Identify which cell holds the provided text, then report its [X, Y] central coordinate. 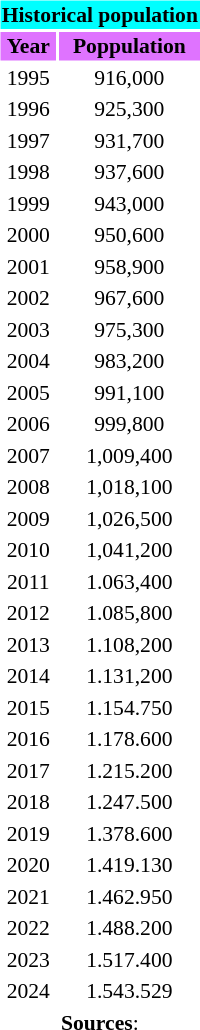
2003 [28, 330]
2004 [28, 361]
2002 [28, 298]
2022 [28, 928]
2011 [28, 582]
1,009,400 [129, 456]
1.419.130 [129, 865]
2009 [28, 519]
1.215.200 [129, 771]
2005 [28, 393]
2016 [28, 739]
Year [28, 46]
2000 [28, 235]
1997 [28, 141]
2021 [28, 897]
925,300 [129, 109]
2018 [28, 802]
2010 [28, 550]
931,700 [129, 141]
967,600 [129, 298]
2019 [28, 834]
1.517.400 [129, 960]
2006 [28, 424]
916,000 [129, 78]
2001 [28, 267]
1.085,800 [129, 613]
1,026,500 [129, 519]
975,300 [129, 330]
958,900 [129, 267]
1.462.950 [129, 897]
1998 [28, 172]
2013 [28, 645]
1.154.750 [129, 708]
2023 [28, 960]
991,100 [129, 393]
1995 [28, 78]
1.131,200 [129, 676]
1.178.600 [129, 739]
2007 [28, 456]
Poppulation [129, 46]
2017 [28, 771]
1.543.529 [129, 991]
2014 [28, 676]
1999 [28, 204]
1.063,400 [129, 582]
1.488.200 [129, 928]
950,600 [129, 235]
1,018,100 [129, 487]
983,200 [129, 361]
1.108,200 [129, 645]
2015 [28, 708]
2012 [28, 613]
Historical population [100, 15]
1.378.600 [129, 834]
937,600 [129, 172]
1.247.500 [129, 802]
2020 [28, 865]
943,000 [129, 204]
1996 [28, 109]
1,041,200 [129, 550]
999,800 [129, 424]
2024 [28, 991]
2008 [28, 487]
